Capture the cell that displays the provided text and extract its (x, y) central coordinate. 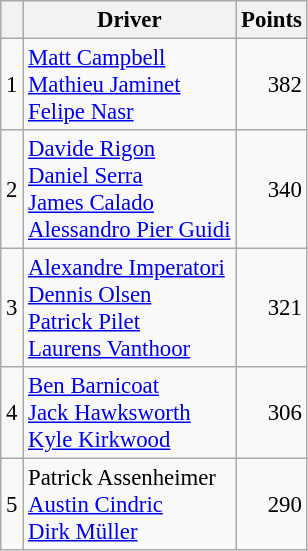
3 (12, 308)
Davide Rigon Daniel Serra James Calado Alessandro Pier Guidi (130, 190)
Points (272, 20)
340 (272, 190)
Patrick Assenheimer Austin Cindric Dirk Müller (130, 505)
382 (272, 85)
Driver (130, 20)
Matt Campbell Mathieu Jaminet Felipe Nasr (130, 85)
4 (12, 413)
290 (272, 505)
321 (272, 308)
Ben Barnicoat Jack Hawksworth Kyle Kirkwood (130, 413)
Alexandre Imperatori Dennis Olsen Patrick Pilet Laurens Vanthoor (130, 308)
2 (12, 190)
306 (272, 413)
1 (12, 85)
5 (12, 505)
